Determine the (x, y) coordinate at the center of the cell enclosing the given text.  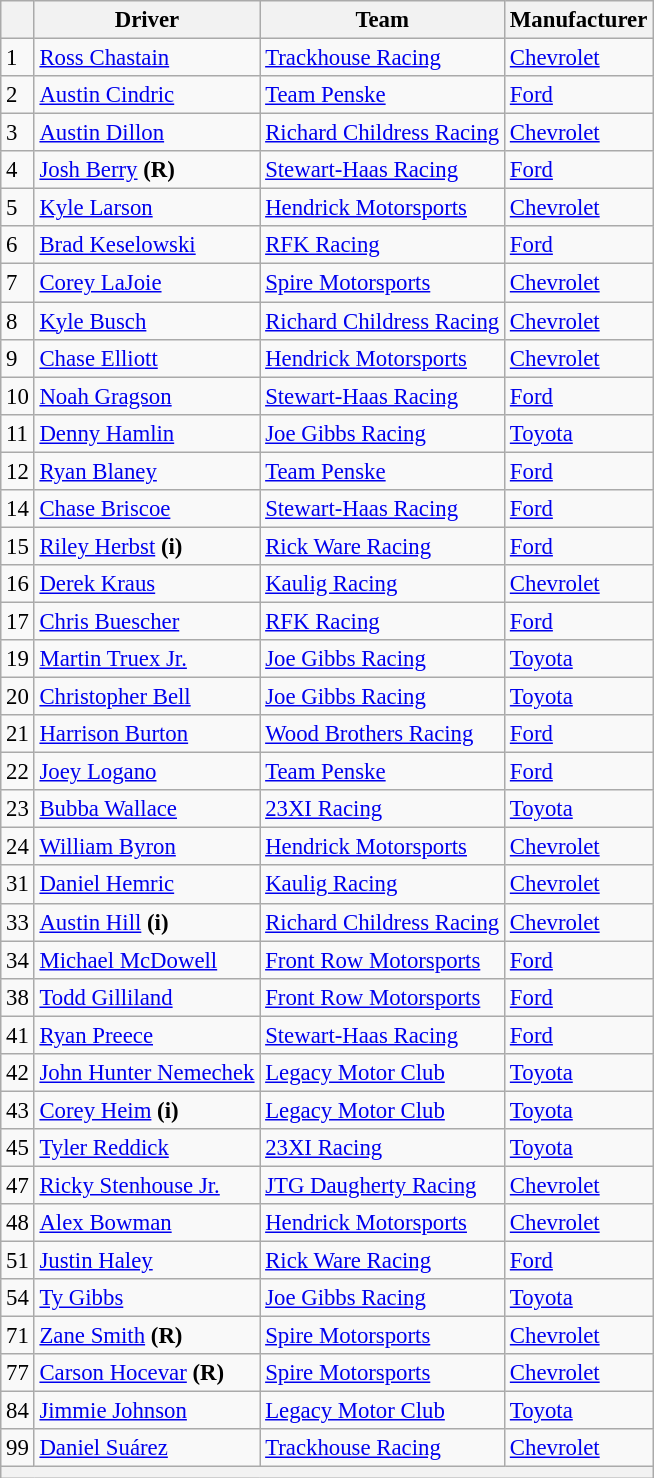
4 (18, 170)
Austin Cindric (147, 95)
Bubba Wallace (147, 809)
Christopher Bell (147, 697)
Chase Briscoe (147, 509)
99 (18, 1449)
21 (18, 734)
54 (18, 1298)
11 (18, 433)
Joey Logano (147, 772)
JTG Daugherty Racing (382, 1185)
17 (18, 621)
Corey LaJoie (147, 283)
14 (18, 509)
Derek Kraus (147, 584)
Ross Chastain (147, 58)
10 (18, 396)
Chase Elliott (147, 358)
Zane Smith (R) (147, 1336)
Justin Haley (147, 1261)
23 (18, 809)
Alex Bowman (147, 1223)
Todd Gilliland (147, 997)
Daniel Hemric (147, 885)
19 (18, 659)
24 (18, 847)
45 (18, 1148)
42 (18, 1073)
Team (382, 20)
31 (18, 885)
Austin Hill (i) (147, 922)
51 (18, 1261)
Wood Brothers Racing (382, 734)
16 (18, 584)
Chris Buescher (147, 621)
20 (18, 697)
Jimmie Johnson (147, 1411)
Martin Truex Jr. (147, 659)
33 (18, 922)
Michael McDowell (147, 960)
Denny Hamlin (147, 433)
Ryan Blaney (147, 471)
Ryan Preece (147, 1035)
3 (18, 133)
22 (18, 772)
1 (18, 58)
84 (18, 1411)
12 (18, 471)
Noah Gragson (147, 396)
John Hunter Nemechek (147, 1073)
38 (18, 997)
William Byron (147, 847)
15 (18, 546)
Driver (147, 20)
Brad Keselowski (147, 245)
71 (18, 1336)
8 (18, 321)
7 (18, 283)
Ricky Stenhouse Jr. (147, 1185)
Carson Hocevar (R) (147, 1373)
43 (18, 1110)
Tyler Reddick (147, 1148)
Kyle Larson (147, 208)
9 (18, 358)
Ty Gibbs (147, 1298)
Harrison Burton (147, 734)
Daniel Suárez (147, 1449)
Austin Dillon (147, 133)
48 (18, 1223)
6 (18, 245)
77 (18, 1373)
5 (18, 208)
Corey Heim (i) (147, 1110)
34 (18, 960)
Riley Herbst (i) (147, 546)
Manufacturer (579, 20)
47 (18, 1185)
Kyle Busch (147, 321)
41 (18, 1035)
2 (18, 95)
Josh Berry (R) (147, 170)
